Determine the (x, y) coordinate at the center of the cell enclosing the given text.  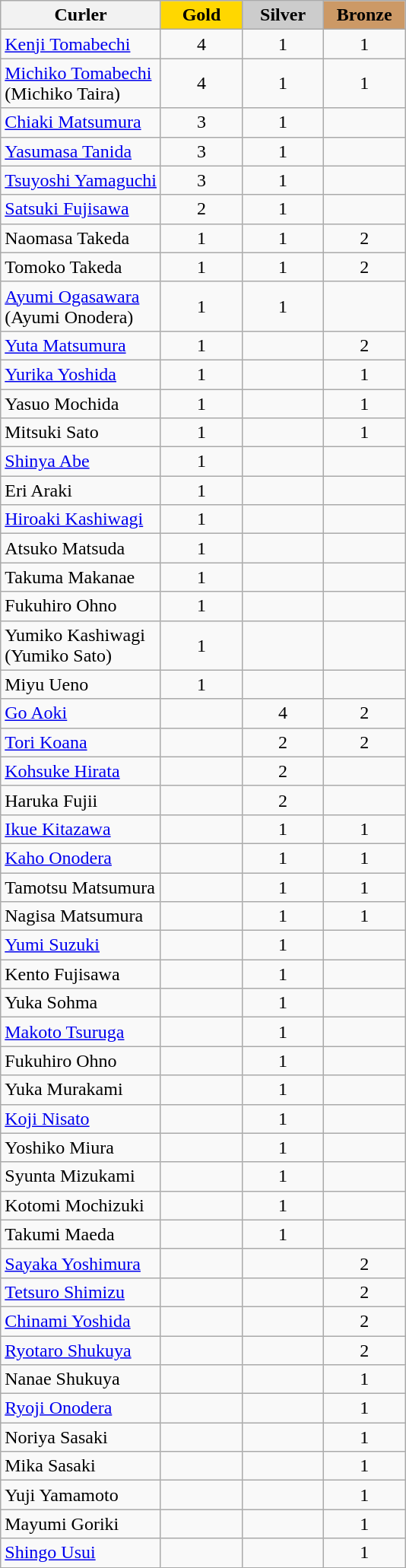
Tamotsu Matsumura (81, 887)
Tsuyoshi Yamaguchi (81, 180)
Noriya Sasaki (81, 1437)
Yuka Murakami (81, 1090)
Satsuki Fujisawa (81, 209)
Yumiko Kashiwagi(Yumiko Sato) (81, 645)
Mitsuki Sato (81, 433)
Haruka Fujii (81, 800)
Yurika Yoshida (81, 374)
Chiaki Matsumura (81, 122)
Kenji Tomabechi (81, 44)
Tori Koana (81, 742)
Yasumasa Tanida (81, 151)
Tetsuro Shimizu (81, 1292)
Yumi Suzuki (81, 945)
Chinami Yoshida (81, 1321)
Ryotaro Shukuya (81, 1350)
Kento Fujisawa (81, 974)
Tomoko Takeda (81, 267)
Miyu Ueno (81, 684)
Nanae Shukuya (81, 1379)
Nagisa Matsumura (81, 916)
Shinya Abe (81, 462)
Yuji Yamamoto (81, 1495)
Naomasa Takeda (81, 238)
Yasuo Mochida (81, 404)
Mayumi Goriki (81, 1524)
Makoto Tsuruga (81, 1032)
Yuta Matsumura (81, 345)
Hiroaki Kashiwagi (81, 519)
Kotomi Mochizuki (81, 1205)
Takuma Makanae (81, 577)
Sayaka Yoshimura (81, 1263)
Takumi Maeda (81, 1234)
Curler (81, 15)
Kohsuke Hirata (81, 771)
Eri Araki (81, 490)
Ikue Kitazawa (81, 829)
Go Aoki (81, 713)
Bronze (365, 15)
Kaho Onodera (81, 858)
Michiko Tomabechi(Michiko Taira) (81, 84)
Shingo Usui (81, 1553)
Ryoji Onodera (81, 1408)
Gold (201, 15)
Koji Nisato (81, 1119)
Silver (283, 15)
Ayumi Ogasawara(Ayumi Onodera) (81, 306)
Yoshiko Miura (81, 1147)
Atsuko Matsuda (81, 548)
Syunta Mizukami (81, 1176)
Yuka Sohma (81, 1003)
Mika Sasaki (81, 1466)
